Pinpoint the cell where the given text exists, returning its (X, Y) midpoint coordinate. 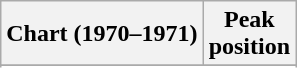
Peakposition (249, 34)
Chart (1970–1971) (102, 34)
